Scan for the cell matching the given text and deliver its [X, Y] coordinate at center. 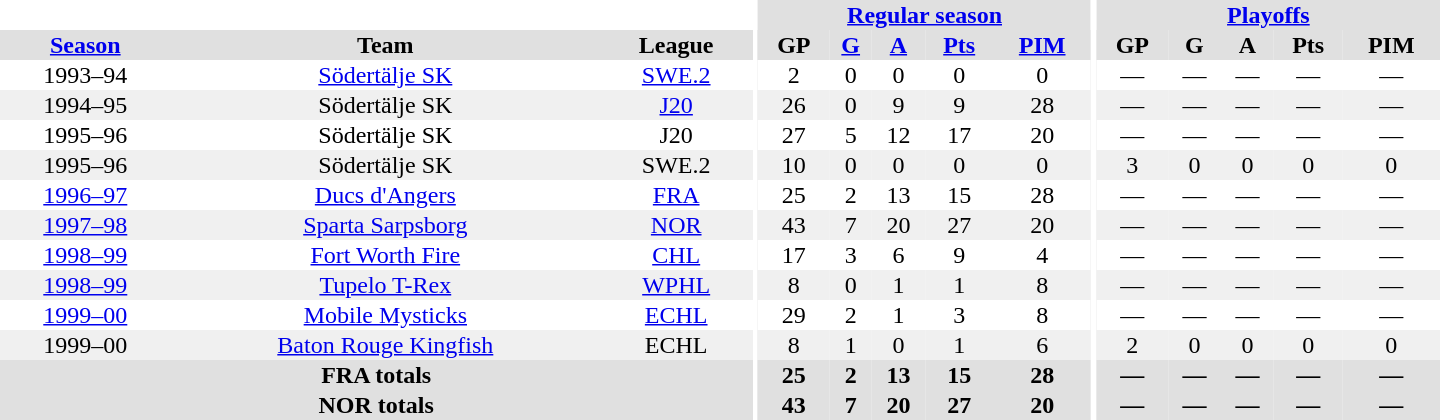
Ducs d'Angers [386, 195]
12 [898, 135]
NOR [676, 225]
Sparta Sarpsborg [386, 225]
Regular season [924, 15]
FRA totals [376, 375]
1993–94 [86, 75]
10 [794, 165]
Season [86, 45]
Mobile Mysticks [386, 315]
League [676, 45]
Fort Worth Fire [386, 255]
1994–95 [86, 105]
1996–97 [86, 195]
1997–98 [86, 225]
FRA [676, 195]
CHL [676, 255]
4 [1042, 255]
Tupelo T-Rex [386, 285]
Playoffs [1268, 15]
Baton Rouge Kingfish [386, 345]
26 [794, 105]
5 [850, 135]
WPHL [676, 285]
29 [794, 315]
Team [386, 45]
NOR totals [376, 405]
